Search for the cell housing the specified text and yield its [x, y] center coordinate. 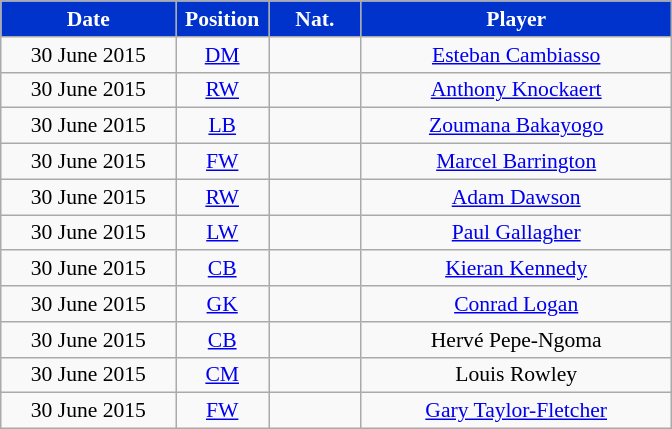
DM [222, 55]
Marcel Barrington [516, 162]
Nat. [314, 19]
Adam Dawson [516, 197]
Anthony Knockaert [516, 90]
LB [222, 126]
LW [222, 233]
Position [222, 19]
Kieran Kennedy [516, 269]
Gary Taylor-Fletcher [516, 411]
Player [516, 19]
CM [222, 375]
GK [222, 304]
Louis Rowley [516, 375]
Date [88, 19]
Paul Gallagher [516, 233]
Esteban Cambiasso [516, 55]
Conrad Logan [516, 304]
Zoumana Bakayogo [516, 126]
Hervé Pepe-Ngoma [516, 340]
